Pinpoint the cell where the given text exists, returning its (x, y) midpoint coordinate. 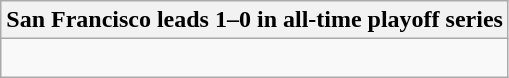
San Francisco leads 1–0 in all-time playoff series (255, 20)
